Pinpoint the cell where the given text exists, returning its (X, Y) midpoint coordinate. 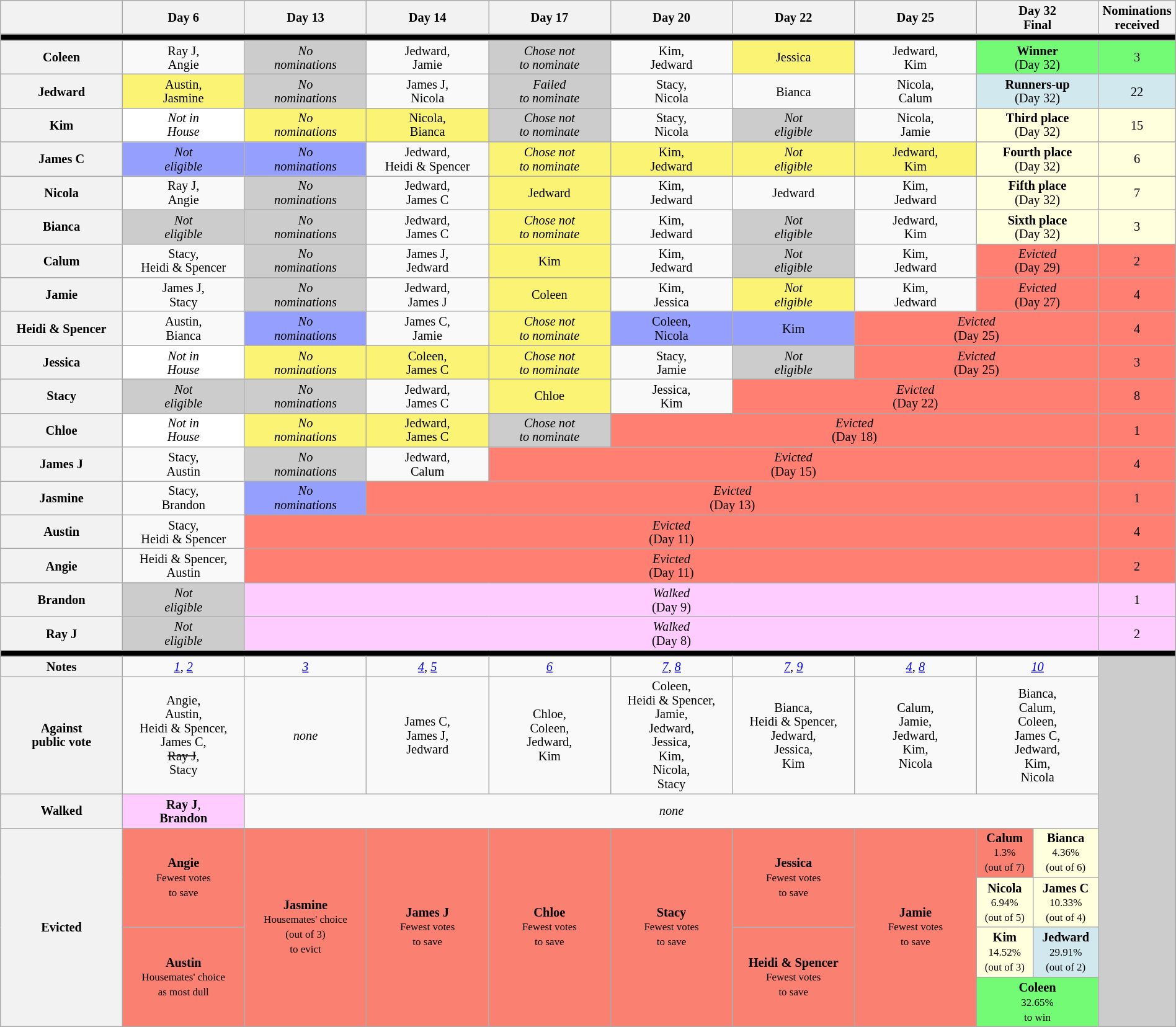
10 (1037, 666)
JasmineHousemates' choice(out of 3)to evict (305, 928)
Nicola6.94%(out of 5) (1005, 902)
Evicted(Day 15) (794, 464)
James J,Jedward (428, 260)
Jedward,Heidi & Spencer (428, 159)
Chloe,Coleen,Jedward,Kim (550, 735)
Jamie (62, 294)
Nicola (62, 192)
Day 6 (184, 17)
Coleen,Heidi & Spencer,Jamie,Jedward,Jessica,Kim,Nicola,Stacy (671, 735)
Stacy,Austin (184, 464)
Calum (62, 260)
Evicted(Day 29) (1037, 260)
Kim14.52%(out of 3) (1005, 952)
Coleen,Nicola (671, 329)
7, 9 (794, 666)
Day 13 (305, 17)
Angie,Austin,Heidi & Spencer,James C,Ray J,Stacy (184, 735)
James JFewest votesto save (428, 928)
James J (62, 464)
James C (62, 159)
AngieFewest votesto save (184, 878)
Austin,Jasmine (184, 91)
Jessica,Kim (671, 396)
James J,Stacy (184, 294)
James C,Jamie (428, 329)
AustinHousemates' choiceas most dull (184, 977)
Stacy,Brandon (184, 497)
Day 20 (671, 17)
Failedto nominate (550, 91)
Stacy (62, 396)
Evicted(Day 22) (915, 396)
Walked (62, 811)
4, 5 (428, 666)
Bianca,Heidi & Spencer,Jedward,Jessica,Kim (794, 735)
7, 8 (671, 666)
ChloeFewest votesto save (550, 928)
Evicted (62, 928)
Brandon (62, 599)
Day 32Final (1037, 17)
Jedward,Jamie (428, 57)
Nicola,Bianca (428, 125)
Bianca,Calum,Coleen,James C,Jedward,Kim,Nicola (1037, 735)
7 (1137, 192)
JamieFewest votesto save (915, 928)
Jedward29.91%(out of 2) (1066, 952)
Stacy,Jamie (671, 362)
15 (1137, 125)
Ray J (62, 634)
Day 22 (794, 17)
Third place(Day 32) (1037, 125)
22 (1137, 91)
Ray J,Brandon (184, 811)
Jedward,James J (428, 294)
Austin (62, 532)
Calum1.3%(out of 7) (1005, 853)
James C10.33%(out of 4) (1066, 902)
Calum,Jamie,Jedward,Kim,Nicola (915, 735)
Jasmine (62, 497)
Runners-up(Day 32) (1037, 91)
Notes (62, 666)
Austin,Bianca (184, 329)
Day 17 (550, 17)
Againstpublic vote (62, 735)
Coleen32.65%to win (1037, 1002)
James J,Nicola (428, 91)
Coleen,James C (428, 362)
1, 2 (184, 666)
Angie (62, 566)
Jedward,Calum (428, 464)
Fifth place(Day 32) (1037, 192)
Sixth place(Day 32) (1037, 227)
Walked(Day 9) (671, 599)
Day 25 (915, 17)
Evicted(Day 18) (855, 430)
4, 8 (915, 666)
Nominationsreceived (1137, 17)
Nicola,Jamie (915, 125)
JessicaFewest votesto save (794, 878)
Winner(Day 32) (1037, 57)
Fourth place(Day 32) (1037, 159)
Heidi & Spencer (62, 329)
Heidi & Spencer,Austin (184, 566)
Nicola,Calum (915, 91)
Heidi & SpencerFewest votesto save (794, 977)
Kim,Jessica (671, 294)
StacyFewest votesto save (671, 928)
Day 14 (428, 17)
Evicted(Day 13) (733, 497)
Evicted(Day 27) (1037, 294)
8 (1137, 396)
Bianca4.36%(out of 6) (1066, 853)
Walked(Day 8) (671, 634)
James C,James J,Jedward (428, 735)
